Scan for the cell matching the given text and deliver its (x, y) coordinate at center. 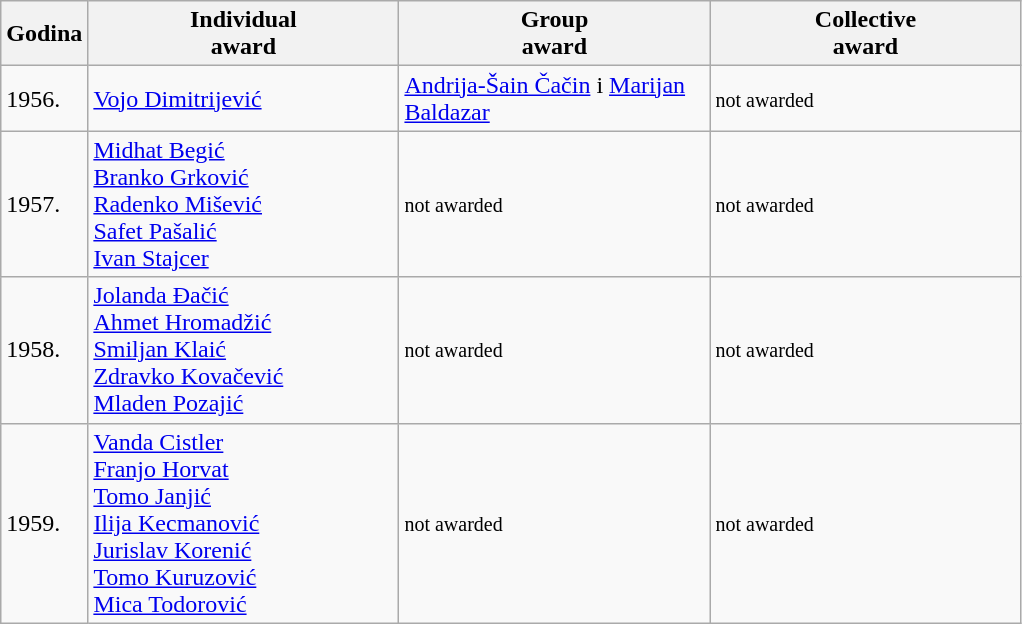
1956. (44, 98)
1959. (44, 523)
Collectiveaward (866, 34)
Godina (44, 34)
Individualaward (244, 34)
Andrija-Šain Čačin i Marijan Baldazar (554, 98)
Vanda CistlerFranjo HorvatTomo JanjićIlija KecmanovićJurislav KorenićTomo KuruzovićMica Todorović (244, 523)
Midhat BegićBranko GrkovićRadenko MiševićSafet PašalićIvan Stajcer (244, 204)
1958. (44, 350)
Jolanda ĐačićAhmet HromadžićSmiljan KlaićZdravko KovačevićMladen Pozajić (244, 350)
1957. (44, 204)
Groupaward (554, 34)
Vojo Dimitrijević (244, 98)
